For the text-containing cell, return its midpoint in [x, y] coordinate format. 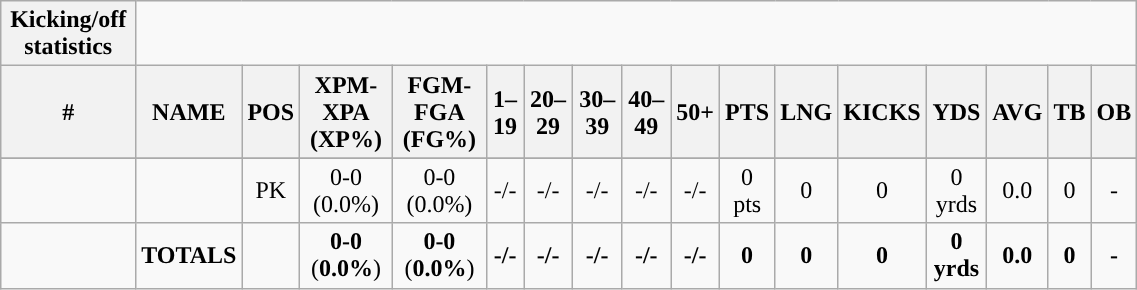
LNG [806, 112]
1–19 [506, 112]
TB [1070, 112]
POS [271, 112]
Kicking/off statistics [68, 34]
# [68, 112]
0 pts [748, 190]
TOTALS [189, 256]
KICKS [882, 112]
FGM-FGA (FG%) [439, 112]
OB [1114, 112]
XPM-XPA (XP%) [346, 112]
20–29 [548, 112]
PTS [748, 112]
30–39 [598, 112]
YDS [956, 112]
40–49 [646, 112]
AVG [1018, 112]
50+ [696, 112]
NAME [189, 112]
PK [271, 190]
